Detect which cell encompasses the target text, then output its (x, y) center coordinate. 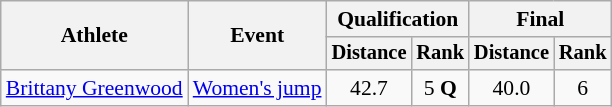
6 (583, 88)
Final (540, 19)
Event (258, 36)
40.0 (512, 88)
Women's jump (258, 88)
Athlete (94, 36)
5 Q (440, 88)
Brittany Greenwood (94, 88)
42.7 (370, 88)
Qualification (398, 19)
